Return the [x, y] coordinate for the center point of the cell that contains the specified text.  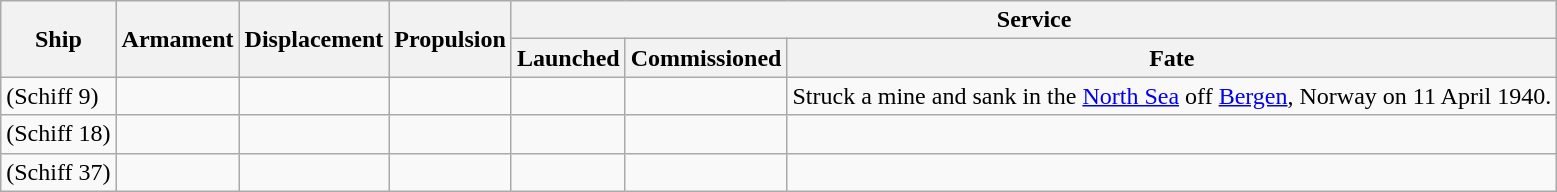
Ship [58, 39]
Commissioned [706, 58]
(Schiff 18) [58, 134]
Struck a mine and sank in the North Sea off Bergen, Norway on 11 April 1940. [1172, 96]
Launched [568, 58]
(Schiff 37) [58, 172]
Service [1034, 20]
Propulsion [450, 39]
Armament [178, 39]
Fate [1172, 58]
Displacement [314, 39]
(Schiff 9) [58, 96]
